Extract the [x, y] coordinate from the center of the cell holding the provided text.  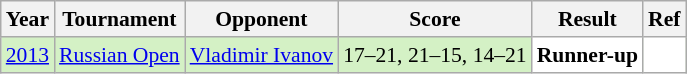
Runner-up [588, 55]
Russian Open [120, 55]
2013 [28, 55]
Ref [664, 19]
Year [28, 19]
17–21, 21–15, 14–21 [435, 55]
Score [435, 19]
Result [588, 19]
Opponent [262, 19]
Tournament [120, 19]
Vladimir Ivanov [262, 55]
